Return [X, Y] of the center of cell containing provided text 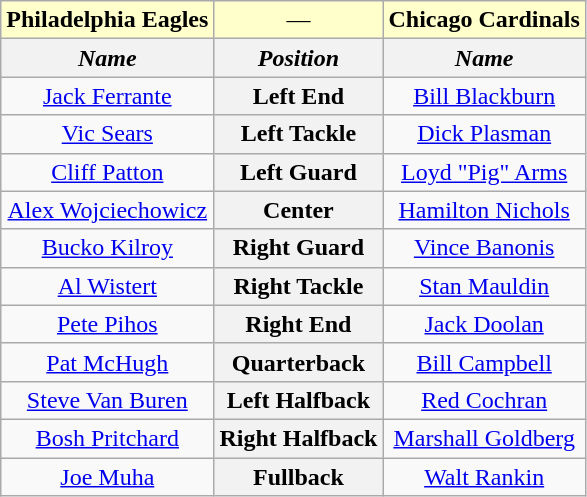
— [298, 20]
Marshall Goldberg [484, 438]
Philadelphia Eagles [108, 20]
Bill Blackburn [484, 96]
Red Cochran [484, 400]
Right Guard [298, 248]
Cliff Patton [108, 172]
Left Guard [298, 172]
Vic Sears [108, 134]
Walt Rankin [484, 477]
Right Halfback [298, 438]
Fullback [298, 477]
Left End [298, 96]
Right Tackle [298, 286]
Quarterback [298, 362]
Vince Banonis [484, 248]
Left Tackle [298, 134]
Loyd "Pig" Arms [484, 172]
Position [298, 58]
Steve Van Buren [108, 400]
Al Wistert [108, 286]
Pat McHugh [108, 362]
Joe Muha [108, 477]
Center [298, 210]
Right End [298, 324]
Hamilton Nichols [484, 210]
Bucko Kilroy [108, 248]
Pete Pihos [108, 324]
Jack Ferrante [108, 96]
Stan Mauldin [484, 286]
Left Halfback [298, 400]
Chicago Cardinals [484, 20]
Alex Wojciechowicz [108, 210]
Bosh Pritchard [108, 438]
Jack Doolan [484, 324]
Dick Plasman [484, 134]
Bill Campbell [484, 362]
